Determine the (x, y) coordinate at the center of the cell enclosing the given text.  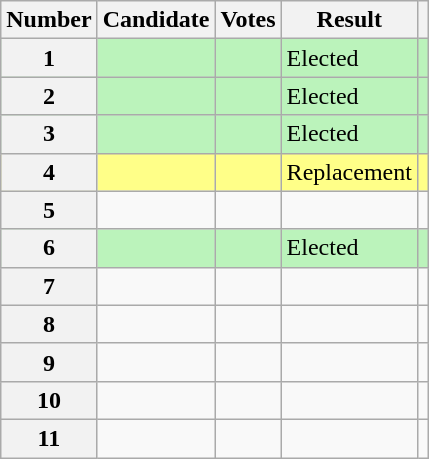
9 (49, 362)
3 (49, 134)
Replacement (349, 172)
Number (49, 20)
7 (49, 286)
11 (49, 438)
8 (49, 324)
Candidate (156, 20)
2 (49, 96)
Result (349, 20)
6 (49, 248)
10 (49, 400)
4 (49, 172)
1 (49, 58)
5 (49, 210)
Votes (248, 20)
